For the text-containing cell, return its midpoint in [X, Y] coordinate format. 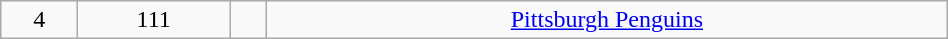
111 [154, 20]
Pittsburgh Penguins [608, 20]
4 [40, 20]
